Locate the cell with the specified text and output its [X, Y] center coordinate. 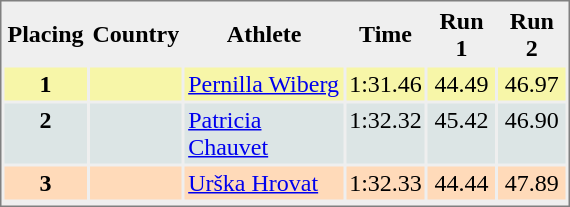
45.42 [462, 134]
Patricia Chauvet [264, 134]
1:32.32 [386, 134]
1:32.33 [386, 182]
Placing [45, 34]
3 [45, 182]
Pernilla Wiberg [264, 84]
46.97 [532, 84]
Country [136, 34]
Athlete [264, 34]
Run 1 [462, 34]
44.49 [462, 84]
44.44 [462, 182]
Run 2 [532, 34]
46.90 [532, 134]
1 [45, 84]
Time [386, 34]
Urška Hrovat [264, 182]
47.89 [532, 182]
1:31.46 [386, 84]
2 [45, 134]
